Locate the cell with the specified text and output its [X, Y] center coordinate. 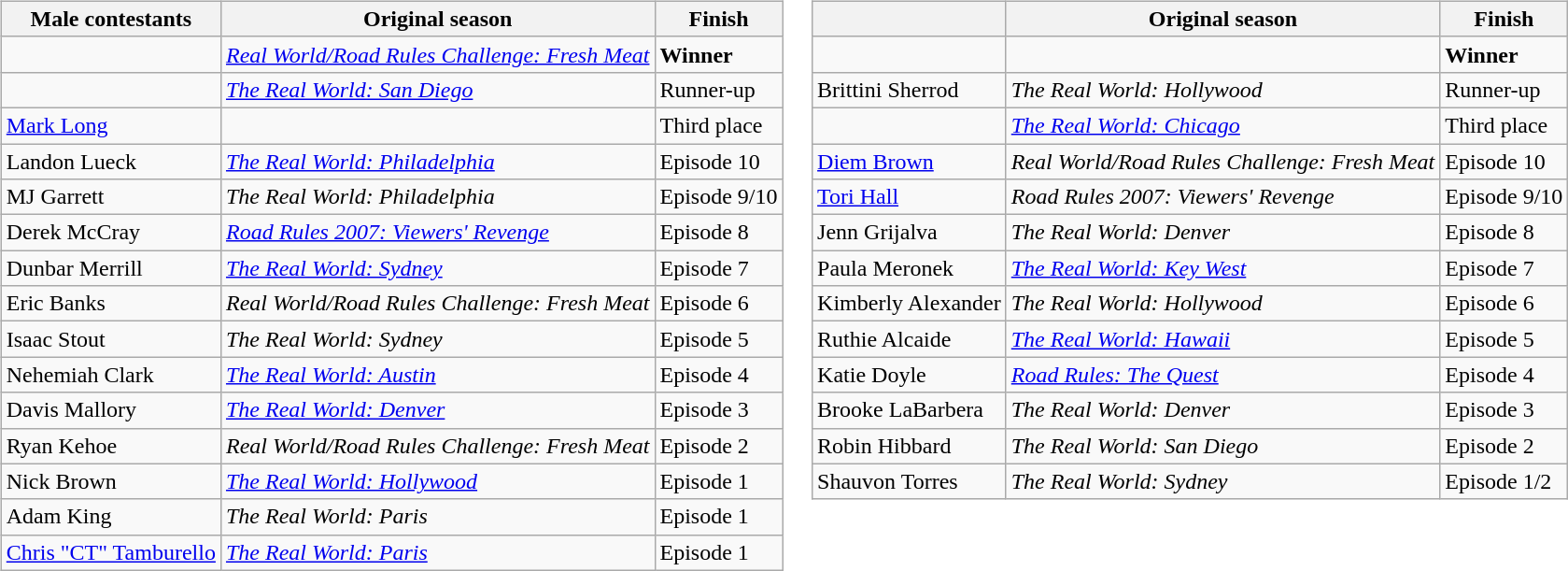
MJ Garrett [110, 197]
Kimberly Alexander [910, 304]
The Real World: Hawaii [1223, 339]
Diem Brown [910, 162]
Tori Hall [910, 197]
Nick Brown [110, 481]
Nehemiah Clark [110, 375]
The Real World: Key West [1223, 268]
Adam King [110, 517]
Dunbar Merrill [110, 268]
The Real World: Austin [437, 375]
Male contestants [110, 19]
The Real World: Chicago [1223, 125]
Katie Doyle [910, 375]
Episode 1/2 [1504, 481]
Robin Hibbard [910, 446]
Isaac Stout [110, 339]
Derek McCray [110, 233]
Brittini Sherrod [910, 90]
Davis Mallory [110, 410]
Paula Meronek [910, 268]
Ruthie Alcaide [910, 339]
Ryan Kehoe [110, 446]
Mark Long [110, 125]
Road Rules: The Quest [1223, 375]
Eric Banks [110, 304]
Jenn Grijalva [910, 233]
Shauvon Torres [910, 481]
Brooke LaBarbera [910, 410]
Landon Lueck [110, 162]
Chris "CT" Tamburello [110, 552]
